Return the (x, y) coordinate for the center point of the cell that contains the specified text.  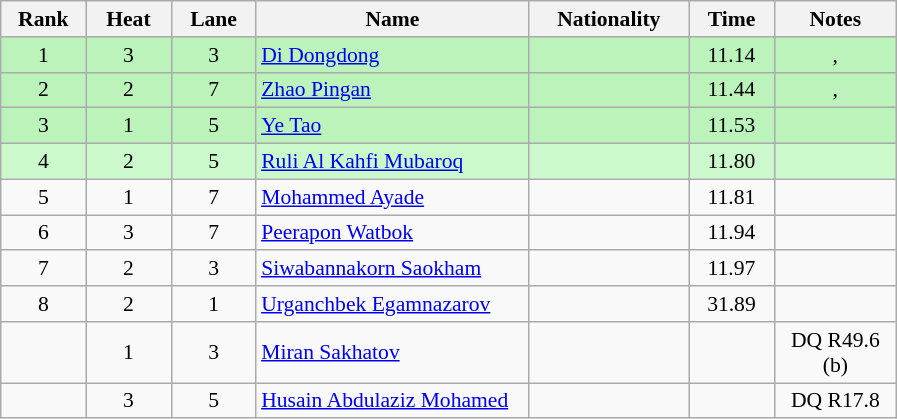
11.97 (732, 269)
11.44 (732, 90)
8 (44, 304)
Zhao Pingan (392, 90)
Lane (214, 19)
Name (392, 19)
Peerapon Watbok (392, 233)
Urganchbek Egamnazarov (392, 304)
Mohammed Ayade (392, 197)
Ye Tao (392, 126)
Notes (836, 19)
Rank (44, 19)
Ruli Al Kahfi Mubaroq (392, 162)
11.81 (732, 197)
Heat (128, 19)
Di Dongdong (392, 55)
Miran Sakhatov (392, 352)
11.94 (732, 233)
6 (44, 233)
11.80 (732, 162)
11.14 (732, 55)
Siwabannakorn Saokham (392, 269)
Husain Abdulaziz Mohamed (392, 401)
DQ R17.8 (836, 401)
Nationality (609, 19)
11.53 (732, 126)
DQ R49.6 (b) (836, 352)
4 (44, 162)
31.89 (732, 304)
Time (732, 19)
